Pinpoint the cell where the given text exists, returning its (X, Y) midpoint coordinate. 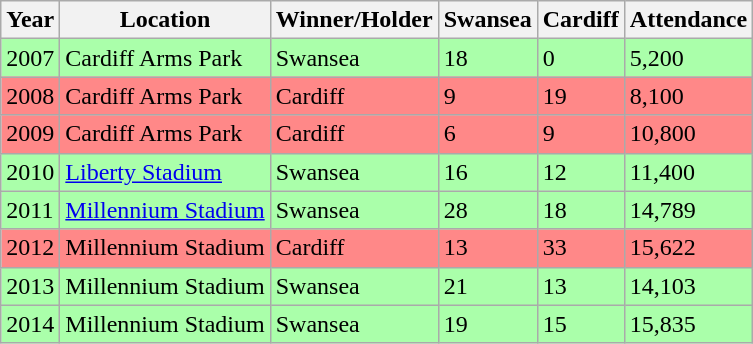
6 (488, 134)
11,400 (688, 172)
15 (580, 324)
Liberty Stadium (165, 172)
2014 (30, 324)
2012 (30, 248)
15,835 (688, 324)
14,789 (688, 210)
Winner/Holder (354, 20)
Year (30, 20)
2007 (30, 58)
16 (488, 172)
15,622 (688, 248)
2008 (30, 96)
12 (580, 172)
28 (488, 210)
33 (580, 248)
2010 (30, 172)
2011 (30, 210)
Location (165, 20)
2009 (30, 134)
Attendance (688, 20)
10,800 (688, 134)
21 (488, 286)
2013 (30, 286)
14,103 (688, 286)
8,100 (688, 96)
5,200 (688, 58)
0 (580, 58)
